Identify which cell holds the provided text, then report its (X, Y) central coordinate. 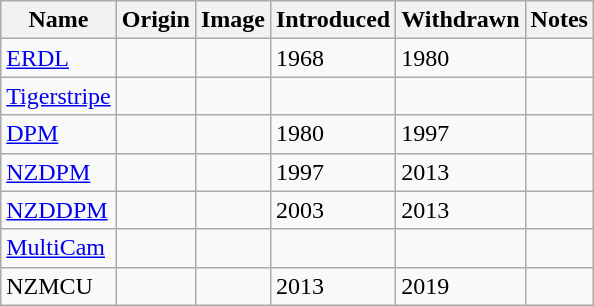
Name (59, 20)
NZDPM (59, 172)
Withdrawn (460, 20)
Origin (156, 20)
Tigerstripe (59, 96)
Image (232, 20)
1968 (332, 58)
NZDDPM (59, 210)
DPM (59, 134)
NZMCU (59, 286)
2019 (460, 286)
2003 (332, 210)
Introduced (332, 20)
MultiCam (59, 248)
Notes (559, 20)
ERDL (59, 58)
